Determine the [X, Y] coordinate at the center of the cell enclosing the given text.  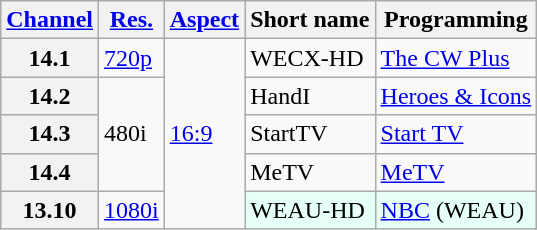
Heroes & Icons [456, 96]
13.10 [50, 210]
WEAU-HD [310, 210]
Programming [456, 20]
14.3 [50, 134]
14.2 [50, 96]
480i [132, 134]
WECX-HD [310, 58]
14.4 [50, 172]
The CW Plus [456, 58]
NBC (WEAU) [456, 210]
Short name [310, 20]
14.1 [50, 58]
Start TV [456, 134]
Res. [132, 20]
StartTV [310, 134]
1080i [132, 210]
720p [132, 58]
16:9 [204, 134]
HandI [310, 96]
Aspect [204, 20]
Channel [50, 20]
